Extract the (X, Y) coordinate from the center of the cell holding the provided text.  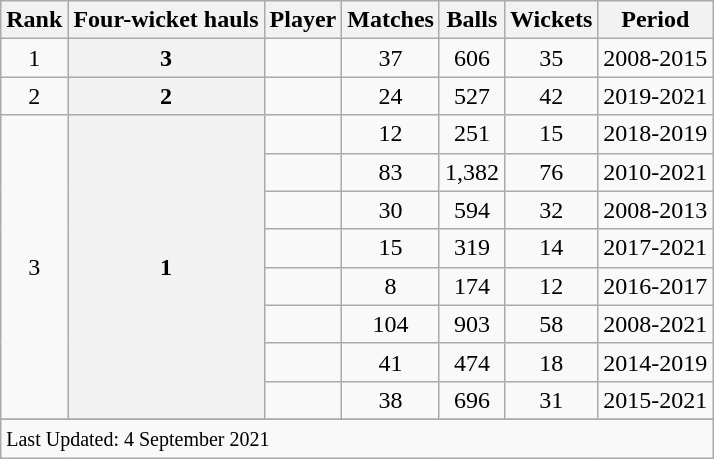
8 (391, 286)
24 (391, 96)
58 (550, 324)
35 (550, 58)
76 (550, 172)
2017-2021 (656, 248)
Four-wicket hauls (166, 20)
1,382 (472, 172)
2018-2019 (656, 134)
696 (472, 400)
174 (472, 286)
2019-2021 (656, 96)
474 (472, 362)
37 (391, 58)
18 (550, 362)
606 (472, 58)
42 (550, 96)
Period (656, 20)
2015-2021 (656, 400)
594 (472, 210)
Wickets (550, 20)
Rank (34, 20)
14 (550, 248)
2008-2021 (656, 324)
Player (303, 20)
903 (472, 324)
38 (391, 400)
527 (472, 96)
41 (391, 362)
2010-2021 (656, 172)
2016-2017 (656, 286)
31 (550, 400)
Last Updated: 4 September 2021 (357, 438)
83 (391, 172)
30 (391, 210)
251 (472, 134)
Balls (472, 20)
2014-2019 (656, 362)
104 (391, 324)
2008-2015 (656, 58)
Matches (391, 20)
319 (472, 248)
2008-2013 (656, 210)
32 (550, 210)
